Identify which cell holds the provided text, then report its (X, Y) central coordinate. 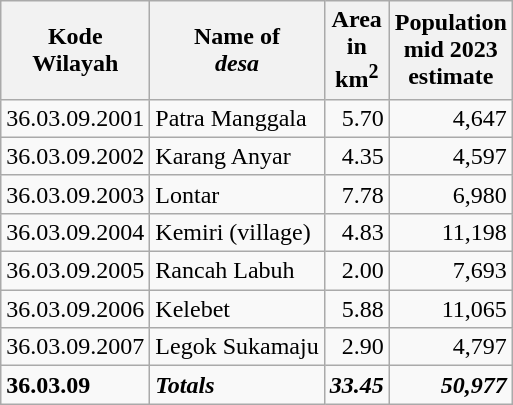
Totals (237, 385)
Area in km2 (356, 50)
36.03.09.2003 (76, 194)
36.03.09.2002 (76, 156)
Kode Wilayah (76, 50)
36.03.09 (76, 385)
Lontar (237, 194)
Name of desa (237, 50)
Patra Manggala (237, 118)
Karang Anyar (237, 156)
5.70 (356, 118)
2.00 (356, 271)
36.03.09.2007 (76, 347)
11,198 (450, 232)
36.03.09.2004 (76, 232)
Legok Sukamaju (237, 347)
Populationmid 2023estimate (450, 50)
7,693 (450, 271)
4,797 (450, 347)
4,647 (450, 118)
7.78 (356, 194)
Rancah Labuh (237, 271)
Kelebet (237, 309)
4,597 (450, 156)
2.90 (356, 347)
36.03.09.2005 (76, 271)
5.88 (356, 309)
6,980 (450, 194)
50,977 (450, 385)
4.83 (356, 232)
Kemiri (village) (237, 232)
11,065 (450, 309)
33.45 (356, 385)
36.03.09.2001 (76, 118)
36.03.09.2006 (76, 309)
4.35 (356, 156)
